Pinpoint the cell where the given text exists, returning its (X, Y) midpoint coordinate. 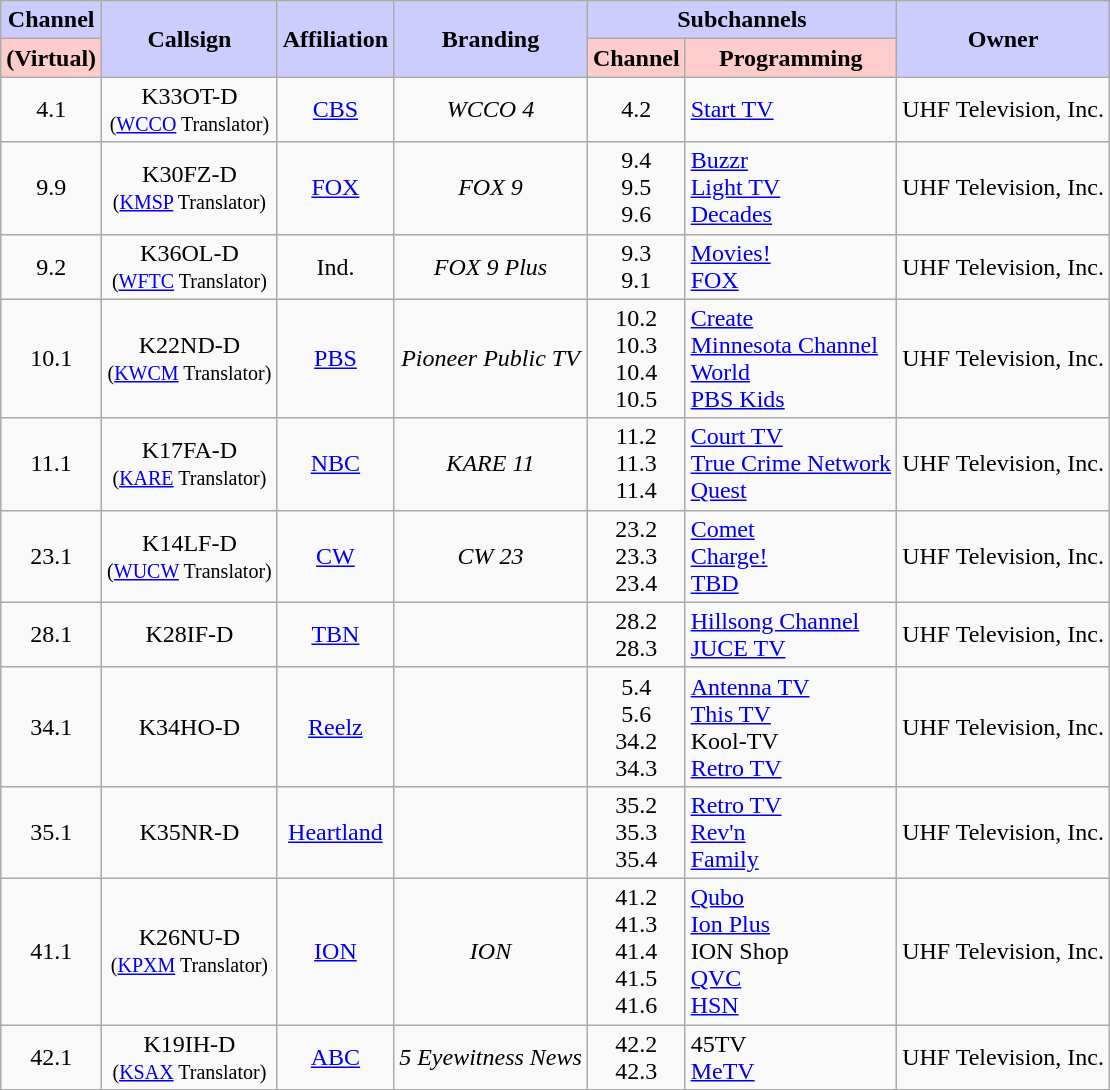
41.1 (52, 951)
FOX 9 (491, 188)
CreateMinnesota ChannelWorldPBS Kids (791, 358)
Court TVTrue Crime NetworkQuest (791, 464)
35.235.335.4 (636, 832)
K19IH-D(KSAX Translator) (190, 1056)
Owner (1004, 39)
Start TV (791, 110)
Hillsong ChannelJUCE TV (791, 634)
PBS (335, 358)
Movies!FOX (791, 266)
CW 23 (491, 556)
TBN (335, 634)
K22ND-D(KWCM Translator) (190, 358)
11.1 (52, 464)
Ind. (335, 266)
K14LF-D(WUCW Translator) (190, 556)
Pioneer Public TV (491, 358)
9.2 (52, 266)
Subchannels (742, 20)
42.1 (52, 1056)
K30FZ-D(KMSP Translator) (190, 188)
Affiliation (335, 39)
FOX (335, 188)
Antenna TVThis TVKool-TVRetro TV (791, 726)
QuboIon PlusION ShopQVCHSN (791, 951)
Reelz (335, 726)
5.45.634.234.3 (636, 726)
WCCO 4 (491, 110)
(Virtual) (52, 58)
5 Eyewitness News (491, 1056)
28.228.3 (636, 634)
9.49.59.6 (636, 188)
K34HO-D (190, 726)
CometCharge!TBD (791, 556)
10.210.310.410.5 (636, 358)
Branding (491, 39)
FOX 9 Plus (491, 266)
CW (335, 556)
11.211.311.4 (636, 464)
34.1 (52, 726)
KARE 11 (491, 464)
K33OT-D(WCCO Translator) (190, 110)
10.1 (52, 358)
NBC (335, 464)
Callsign (190, 39)
K17FA-D(KARE Translator) (190, 464)
ABC (335, 1056)
Retro TVRev'nFamily (791, 832)
9.9 (52, 188)
Heartland (335, 832)
4.1 (52, 110)
23.223.323.4 (636, 556)
28.1 (52, 634)
Programming (791, 58)
K26NU-D(KPXM Translator) (190, 951)
K35NR-D (190, 832)
BuzzrLight TVDecades (791, 188)
K36OL-D(WFTC Translator) (190, 266)
K28IF-D (190, 634)
4.2 (636, 110)
45TVMeTV (791, 1056)
CBS (335, 110)
9.39.1 (636, 266)
41.241.341.4 41.541.6 (636, 951)
42.242.3 (636, 1056)
35.1 (52, 832)
23.1 (52, 556)
